Locate the cell with the specified text and output its [X, Y] center coordinate. 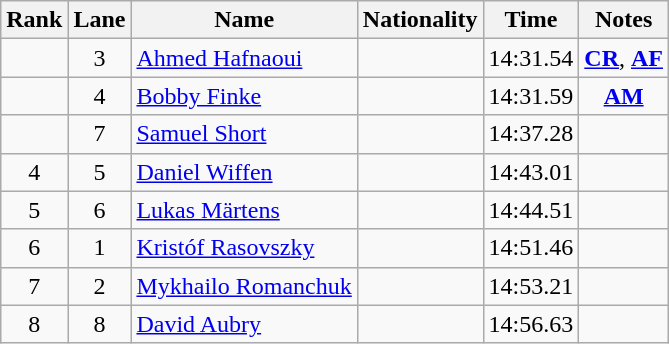
14:53.21 [531, 286]
Bobby Finke [244, 96]
CR, AF [624, 58]
Nationality [420, 20]
Mykhailo Romanchuk [244, 286]
14:31.59 [531, 96]
14:37.28 [531, 134]
Rank [34, 20]
Kristóf Rasovszky [244, 248]
Notes [624, 20]
1 [100, 248]
Name [244, 20]
2 [100, 286]
14:31.54 [531, 58]
Samuel Short [244, 134]
Daniel Wiffen [244, 172]
Lane [100, 20]
Time [531, 20]
14:56.63 [531, 324]
14:43.01 [531, 172]
14:44.51 [531, 210]
Lukas Märtens [244, 210]
AM [624, 96]
Ahmed Hafnaoui [244, 58]
David Aubry [244, 324]
3 [100, 58]
14:51.46 [531, 248]
